Extract the [X, Y] coordinate from the center of the cell holding the provided text.  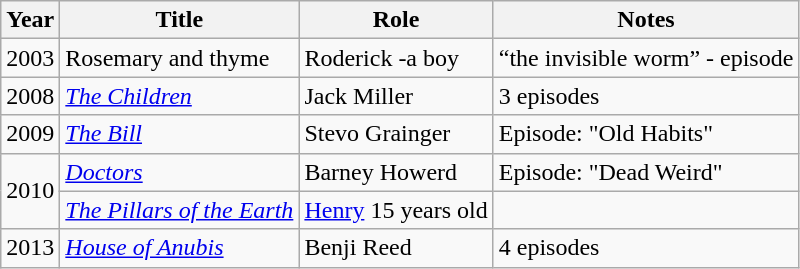
“the invisible worm” - episode [646, 58]
The Pillars of the Earth [180, 210]
Year [30, 20]
Barney Howerd [396, 172]
House of Anubis [180, 248]
Roderick -a boy [396, 58]
Title [180, 20]
2010 [30, 191]
Episode: "Dead Weird" [646, 172]
Episode: "Old Habits" [646, 134]
2003 [30, 58]
4 episodes [646, 248]
3 episodes [646, 96]
Henry 15 years old [396, 210]
Notes [646, 20]
2013 [30, 248]
The Children [180, 96]
Stevo Grainger [396, 134]
Rosemary and thyme [180, 58]
2008 [30, 96]
Doctors [180, 172]
The Bill [180, 134]
2009 [30, 134]
Role [396, 20]
Jack Miller [396, 96]
Benji Reed [396, 248]
